Identify which cell holds the provided text, then report its (X, Y) central coordinate. 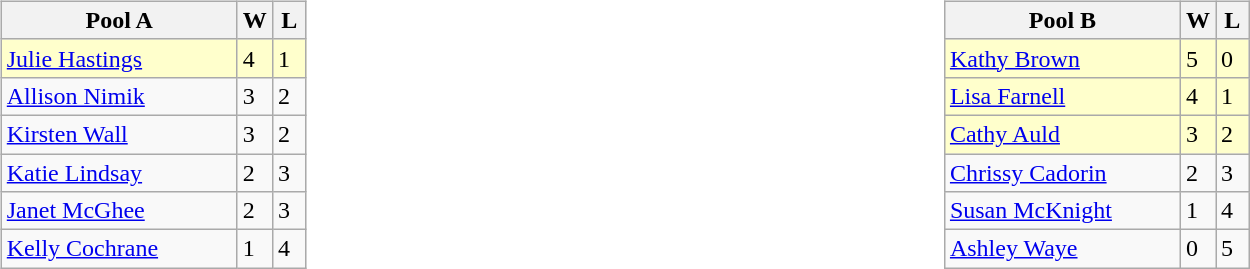
Pool B (1062, 20)
Cathy Auld (1062, 134)
Julie Hastings (119, 58)
Ashley Waye (1062, 249)
Kelly Cochrane (119, 249)
Chrissy Cadorin (1062, 173)
Kirsten Wall (119, 134)
Kathy Brown (1062, 58)
Janet McGhee (119, 211)
Susan McKnight (1062, 211)
Allison Nimik (119, 96)
Katie Lindsay (119, 173)
Pool A (119, 20)
Lisa Farnell (1062, 96)
